Detect which cell encompasses the target text, then output its (X, Y) center coordinate. 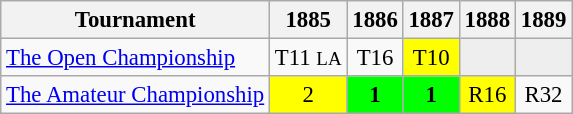
The Amateur Championship (136, 95)
1885 (308, 20)
1889 (543, 20)
1886 (375, 20)
2 (308, 95)
Tournament (136, 20)
R32 (543, 95)
1888 (487, 20)
T16 (375, 58)
T11 LA (308, 58)
The Open Championship (136, 58)
T10 (431, 58)
R16 (487, 95)
1887 (431, 20)
